Provide the (x, y) coordinate of the cell's center where the given text is located.  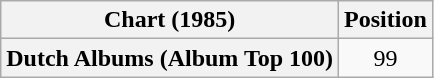
Dutch Albums (Album Top 100) (170, 58)
Chart (1985) (170, 20)
Position (386, 20)
99 (386, 58)
